Return the (x, y) coordinate for the center point of the cell that contains the specified text.  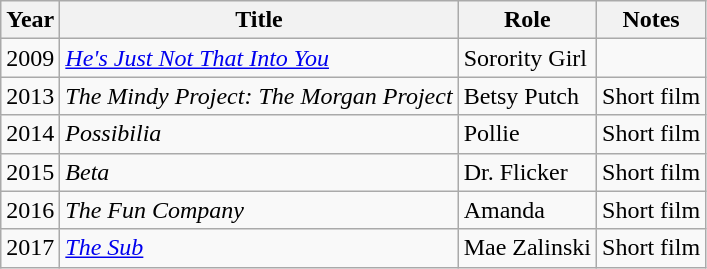
Title (259, 20)
Possibilia (259, 134)
Dr. Flicker (527, 172)
Pollie (527, 134)
2014 (30, 134)
The Fun Company (259, 210)
2015 (30, 172)
2016 (30, 210)
2013 (30, 96)
Role (527, 20)
Year (30, 20)
Sorority Girl (527, 58)
The Sub (259, 248)
Notes (652, 20)
Betsy Putch (527, 96)
Amanda (527, 210)
2017 (30, 248)
Mae Zalinski (527, 248)
The Mindy Project: The Morgan Project (259, 96)
He's Just Not That Into You (259, 58)
Beta (259, 172)
2009 (30, 58)
